Return the (x, y) coordinate for the center point of the cell that contains the specified text.  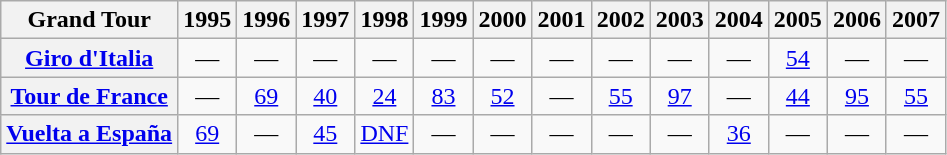
DNF (384, 134)
Giro d'Italia (90, 58)
Grand Tour (90, 20)
40 (326, 96)
1996 (266, 20)
1998 (384, 20)
83 (444, 96)
52 (502, 96)
24 (384, 96)
95 (856, 96)
2002 (620, 20)
97 (680, 96)
54 (798, 58)
2001 (562, 20)
1999 (444, 20)
1995 (208, 20)
2003 (680, 20)
2000 (502, 20)
2005 (798, 20)
2004 (738, 20)
Tour de France (90, 96)
1997 (326, 20)
45 (326, 134)
2007 (916, 20)
44 (798, 96)
36 (738, 134)
2006 (856, 20)
Vuelta a España (90, 134)
